Output the (x, y) coordinate of the center of the cell containing the given text.  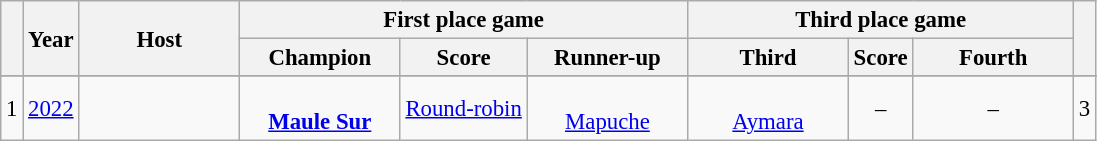
3 (1084, 108)
Third (768, 58)
Champion (320, 58)
Fourth (994, 58)
First place game (463, 20)
Round-robin (464, 108)
Aymara (768, 108)
2022 (51, 108)
Mapuche (608, 108)
Third place game (881, 20)
Host (160, 38)
Year (51, 38)
Maule Sur (320, 108)
1 (12, 108)
Runner-up (608, 58)
